Output the [X, Y] coordinate of the center of the cell containing the given text.  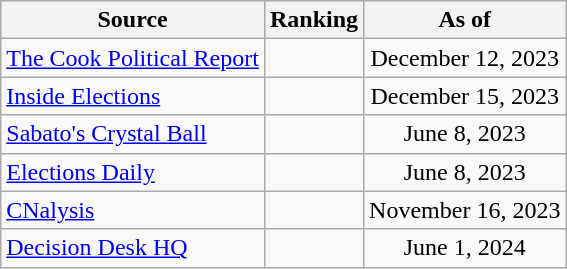
Decision Desk HQ [133, 248]
November 16, 2023 [465, 210]
CNalysis [133, 210]
Inside Elections [133, 96]
Sabato's Crystal Ball [133, 134]
Elections Daily [133, 172]
As of [465, 20]
Source [133, 20]
The Cook Political Report [133, 58]
December 15, 2023 [465, 96]
June 1, 2024 [465, 248]
Ranking [314, 20]
December 12, 2023 [465, 58]
